Pinpoint the cell where the given text exists, returning its [X, Y] midpoint coordinate. 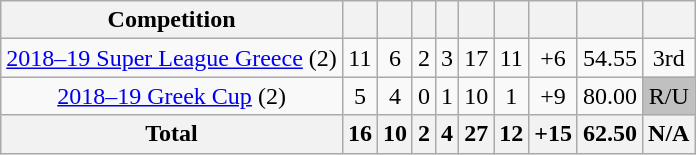
16 [360, 134]
2018–19 Greek Cup (2) [172, 96]
Total [172, 134]
3rd [669, 58]
5 [360, 96]
0 [424, 96]
80.00 [610, 96]
12 [512, 134]
27 [476, 134]
N/A [669, 134]
3 [448, 58]
+15 [554, 134]
62.50 [610, 134]
R/U [669, 96]
2018–19 Super League Greece (2) [172, 58]
+6 [554, 58]
6 [394, 58]
17 [476, 58]
Competition [172, 20]
+9 [554, 96]
54.55 [610, 58]
